Provide the [X, Y] coordinate of the cell's center where the given text is located.  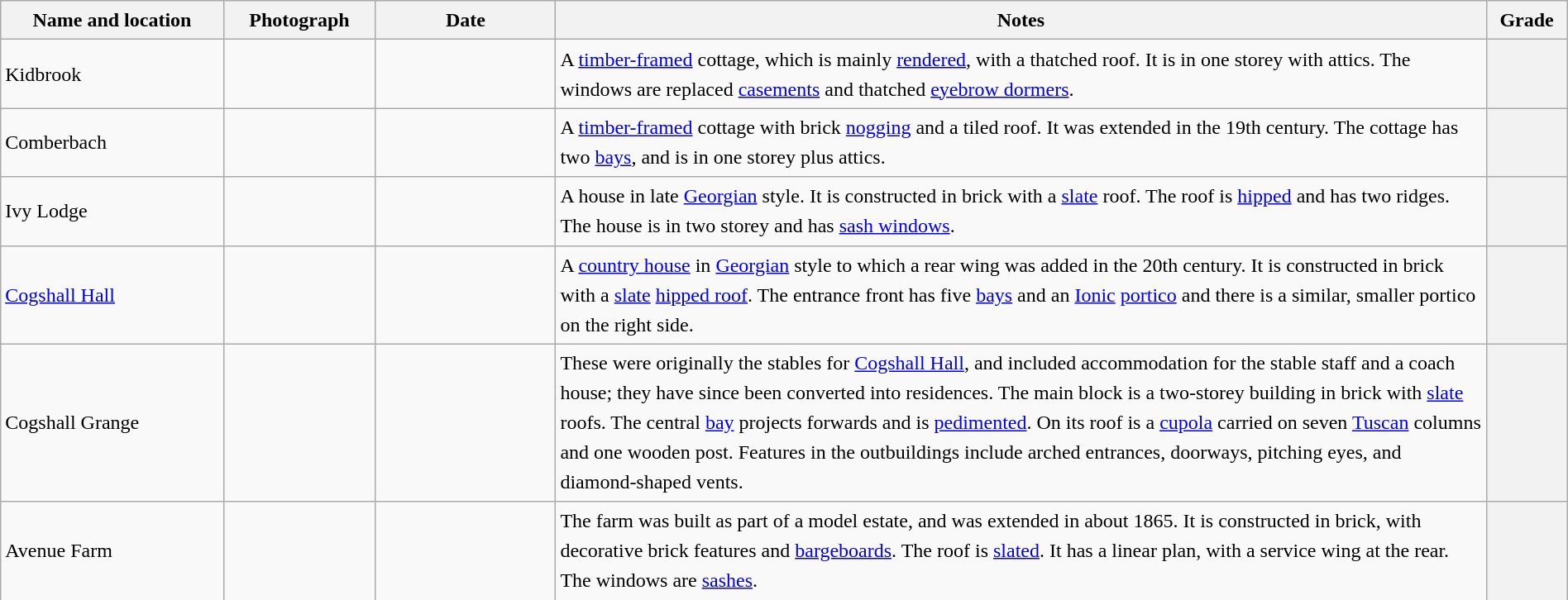
Comberbach [112, 142]
Date [466, 20]
Name and location [112, 20]
Cogshall Grange [112, 423]
Kidbrook [112, 74]
Ivy Lodge [112, 212]
Grade [1527, 20]
Notes [1021, 20]
Photograph [299, 20]
Cogshall Hall [112, 294]
Avenue Farm [112, 550]
